For the text-containing cell, return its midpoint in (X, Y) coordinate format. 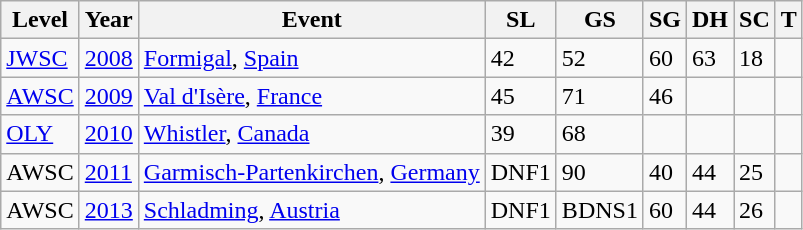
DH (710, 20)
Whistler, Canada (312, 134)
Year (108, 20)
JWSC (40, 58)
71 (600, 96)
25 (755, 172)
39 (520, 134)
BDNS1 (600, 210)
46 (664, 96)
SC (755, 20)
Val d'Isère, France (312, 96)
42 (520, 58)
Formigal, Spain (312, 58)
Level (40, 20)
90 (600, 172)
T (788, 20)
2009 (108, 96)
Garmisch-Partenkirchen, Germany (312, 172)
SL (520, 20)
52 (600, 58)
2010 (108, 134)
2008 (108, 58)
63 (710, 58)
Schladming, Austria (312, 210)
2013 (108, 210)
18 (755, 58)
68 (600, 134)
26 (755, 210)
2011 (108, 172)
SG (664, 20)
45 (520, 96)
GS (600, 20)
Event (312, 20)
OLY (40, 134)
40 (664, 172)
